Locate the cell with the specified text and output its [X, Y] center coordinate. 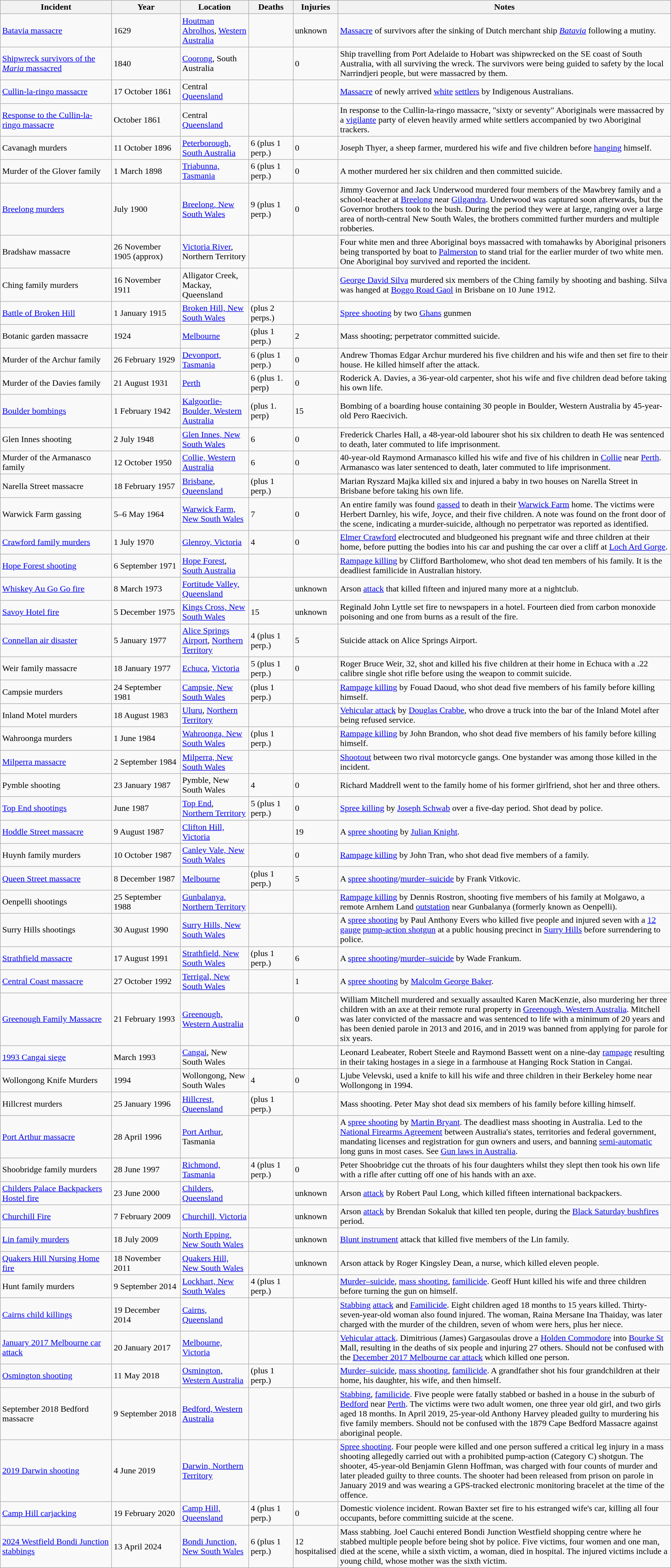
Blunt instrument attack that killed five members of the Lin family. [504, 1240]
Victoria River, Northern Territory [214, 252]
21 August 1931 [146, 383]
Churchill, Victoria [214, 1217]
25 January 1996 [146, 1103]
Oenpelli shootings [56, 902]
Warwick Farm gassing [56, 514]
Central Coast massacre [56, 982]
Connellan air disaster [56, 640]
9 September 2018 [146, 1413]
25 September 1988 [146, 902]
2024 Westfield Bondi Junction stabbings [56, 1546]
5 December 1975 [146, 612]
Childers, Queensland [214, 1193]
A spree shooting/murder–suicide by Wade Frankum. [504, 958]
2 July 1948 [146, 439]
October 1861 [146, 120]
Arson attack by Robert Paul Long, which killed fifteen international backpackers. [504, 1193]
Botanic garden massacre [56, 336]
17 August 1991 [146, 958]
Quakers Hill Nursing Home fire [56, 1263]
8 December 1987 [146, 878]
11 October 1896 [146, 148]
A spree shooting by Malcolm George Baker. [504, 982]
Richard Maddrell went to the family home of his former girlfriend, shot her and three others. [504, 785]
23 June 2000 [146, 1193]
Strathfield massacre [56, 958]
Murder of the Armanasco family [56, 462]
Kings Cross, New South Wales [214, 612]
Camp Hill carjacking [56, 1514]
Incident [56, 7]
Wollongong Knife Murders [56, 1080]
Breelong, New South Wales [214, 209]
Shipwreck survivors of the Maria massacred [56, 63]
Murder of the Archur family [56, 359]
Response to the Cullin-la-ringo massacre [56, 120]
Huynh family murders [56, 855]
Triabunna, Tasmania [214, 171]
July 1900 [146, 209]
Hope Forest, South Australia [214, 566]
Murder of the Davies family [56, 383]
(plus 2 perps.) [271, 313]
23 January 1987 [146, 785]
Glen Innes shooting [56, 439]
Spree shooting by two Ghans gunmen [504, 313]
Reginald John Lyttle set fire to newspapers in a hotel. Fourteen died from carbon monoxide poisoning and one from burns as a result of the fire. [504, 612]
1629 [146, 30]
9 (plus 1 perp.) [271, 209]
Alice Springs Airport, Northern Territory [214, 640]
Campsie murders [56, 692]
Hoddle Street massacre [56, 832]
Campsie, New South Wales [214, 692]
Roderick A. Davies, a 36-year-old carpenter, shot his wife and five children dead before taking his own life. [504, 383]
Marian Ryszard Majka killed six and injured a baby in two houses on Narella Street in Brisbane before taking his own life. [504, 486]
Cavanagh murders [56, 148]
March 1993 [146, 1057]
Wahroonga, New South Wales [214, 738]
Churchill Fire [56, 1217]
Breelong murders [56, 209]
Surry Hills, New South Wales [214, 930]
Ching family murders [56, 285]
Fortitude Valley, Queensland [214, 589]
Murder–suicide, mass shooting, familicide. Geoff Hunt killed his wife and three children before turning the gun on himself. [504, 1286]
Hillcrest murders [56, 1103]
Glen Innes, New South Wales [214, 439]
Terrigal, New South Wales [214, 982]
Injuries [316, 7]
Greenough Family Massacre [56, 1019]
27 October 1992 [146, 982]
28 June 1997 [146, 1169]
18 August 1983 [146, 715]
A mother murdered her six children and then committed suicide. [504, 171]
Top End shootings [56, 809]
Notes [504, 7]
Camp Hill, Queensland [214, 1514]
2019 Darwin shooting [56, 1470]
Port Arthur massacre [56, 1136]
Lockhart, New South Wales [214, 1286]
Cullin-la-ringo massacre [56, 92]
19 December 2014 [146, 1315]
Peterborough, South Australia [214, 148]
Battle of Broken Hill [56, 313]
Richmond, Tasmania [214, 1169]
Top End, Northern Territory [214, 809]
1 February 1942 [146, 411]
4 June 2019 [146, 1470]
Canley Vale, New South Wales [214, 855]
Strathfield, New South Wales [214, 958]
Coorong, South Australia [214, 63]
Shoobridge family murders [56, 1169]
Spree killing by Joseph Schwab over a five-day period. Shot dead by police. [504, 809]
1840 [146, 63]
18 February 1957 [146, 486]
Uluru, Northern Territory [214, 715]
Milperra massacre [56, 761]
Rampage killing by Clifford Bartholomew, who shot dead ten members of his family. It is the deadliest familicide in Australian history. [504, 566]
Bradshaw massacre [56, 252]
7 February 2009 [146, 1217]
Bombing of a boarding house containing 30 people in Boulder, Western Australia by 45-year-old Pero Raecivich. [504, 411]
9 September 2014 [146, 1286]
September 2018 Bedford massacre [56, 1413]
Mass shooting. Peter May shot dead six members of his family before killing himself. [504, 1103]
Batavia massacre [56, 30]
2 September 1984 [146, 761]
Savoy Hotel fire [56, 612]
Kalgoorlie-Boulder, Western Australia [214, 411]
Clifton Hill, Victoria [214, 832]
Suicide attack on Alice Springs Airport. [504, 640]
Osmington shooting [56, 1376]
Bondi Junction, New South Wales [214, 1546]
Melbourne, Victoria [214, 1348]
A spree shooting by Julian Knight. [504, 832]
Pymble shooting [56, 785]
Massacre of survivors after the sinking of Dutch merchant ship Batavia following a mutiny. [504, 30]
Ljube Velevski, used a knife to kill his wife and three children in their Berkeley home near Wollongong in 1994. [504, 1080]
Alligator Creek, Mackay, Queensland [214, 285]
Houtman Abrolhos, Western Australia [214, 30]
Rampage killing by John Brandon, who shot dead five members of his family before killing himself. [504, 738]
17 October 1861 [146, 92]
Queen Street massacre [56, 878]
Quakers Hill, New South Wales [214, 1263]
1 June 1984 [146, 738]
1 January 1915 [146, 313]
1924 [146, 336]
Lin family murders [56, 1240]
6 September 1971 [146, 566]
8 March 1973 [146, 589]
Whiskey Au Go Go fire [56, 589]
24 September 1981 [146, 692]
Glenroy, Victoria [214, 542]
12 October 1950 [146, 462]
28 April 1996 [146, 1136]
1 July 1970 [146, 542]
18 November 2011 [146, 1263]
9 August 1987 [146, 832]
Collie, Western Australia [214, 462]
30 August 1990 [146, 930]
Cangai, New South Wales [214, 1057]
Shootout between two rival motorcycle gangs. One bystander was among those killed in the incident. [504, 761]
1 [316, 982]
5–6 May 1964 [146, 514]
(plus 1. perp) [271, 411]
Inland Motel murders [56, 715]
Broken Hill, New South Wales [214, 313]
10 October 1987 [146, 855]
Port Arthur, Tasmania [214, 1136]
13 April 2024 [146, 1546]
Frederick Charles Hall, a 48-year-old labourer shot his six children to death He was sentenced to death, later commuted to life imprisonment. [504, 439]
Crawford family murders [56, 542]
Wollongong, New South Wales [214, 1080]
Perth [214, 383]
11 May 2018 [146, 1376]
Joseph Thyer, a sheep farmer, murdered his wife and five children before hanging himself. [504, 148]
2 [316, 336]
Devonport, Tasmania [214, 359]
Rampage killing by John Tran, who shot dead five members of a family. [504, 855]
Location [214, 7]
20 January 2017 [146, 1348]
1994 [146, 1080]
26 February 1929 [146, 359]
Andrew Thomas Edgar Archur murdered his five children and his wife and then set fire to their house. He killed himself after the attack. [504, 359]
June 1987 [146, 809]
Wahroonga murders [56, 738]
19 [316, 832]
Weir family massacre [56, 668]
Arson attack by Brendan Sokaluk that killed ten people, during the Black Saturday bushfires period. [504, 1217]
Childers Palace Backpackers Hostel fire [56, 1193]
Murder of the Glover family [56, 171]
Surry Hills shootings [56, 930]
Bedford, Western Australia [214, 1413]
Hillcrest, Queensland [214, 1103]
21 February 1993 [146, 1019]
Osmington, Western Australia [214, 1376]
Vehicular attack by Douglas Crabbe, who drove a truck into the bar of the Inland Motel after being refused service. [504, 715]
Deaths [271, 7]
7 [271, 514]
Pymble, New South Wales [214, 785]
George David Silva murdered six members of the Ching family by shooting and bashing. Silva was hanged at Boggo Road Gaol in Brisbane on 10 June 1912. [504, 285]
Brisbane, Queensland [214, 486]
North Epping, New South Wales [214, 1240]
Year [146, 7]
A spree shooting/murder–suicide by Frank Vitkovic. [504, 878]
Cairns child killings [56, 1315]
Hope Forest shooting [56, 566]
Massacre of newly arrived white settlers by Indigenous Australians. [504, 92]
6 (plus 1. perp) [271, 383]
Hunt family murders [56, 1286]
Domestic violence incident. Rowan Baxter set fire to his estranged wife's car, killing all four occupants, before committing suicide at the scene. [504, 1514]
Mass shooting; perpetrator committed suicide. [504, 336]
Warwick Farm, New South Wales [214, 514]
18 July 2009 [146, 1240]
16 November 1911 [146, 285]
Boulder bombings [56, 411]
Milperra, New South Wales [214, 761]
26 November 1905 (approx) [146, 252]
Arson attack by Roger Kingsley Dean, a nurse, which killed eleven people. [504, 1263]
Echuca, Victoria [214, 668]
January 2017 Melbourne car attack [56, 1348]
1 March 1898 [146, 171]
Arson attack that killed fifteen and injured many more at a nightclub. [504, 589]
Murder–suicide, mass shooting, familicide. A grandfather shot his four grandchildren at their home, his daughter, his wife, and then himself. [504, 1376]
Cairns, Queensland [214, 1315]
Gunbalanya, Northern Territory [214, 902]
12 hospitalised [316, 1546]
Darwin, Northern Territory [214, 1470]
19 February 2020 [146, 1514]
Rampage killing by Fouad Daoud, who shot dead five members of his family before killing himself. [504, 692]
Greenough, Western Australia [214, 1019]
Narella Street massacre [56, 486]
5 January 1977 [146, 640]
18 January 1977 [146, 668]
1993 Cangai siege [56, 1057]
